Locate the cell with the specified text and output its (x, y) center coordinate. 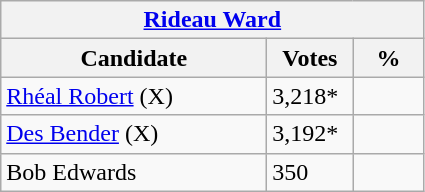
Bob Edwards (134, 172)
Candidate (134, 58)
3,218* (310, 96)
3,192* (310, 134)
350 (310, 172)
Votes (310, 58)
Rhéal Robert (X) (134, 96)
Rideau Ward (212, 20)
% (388, 58)
Des Bender (X) (134, 134)
